Detect which cell encompasses the target text, then output its [X, Y] center coordinate. 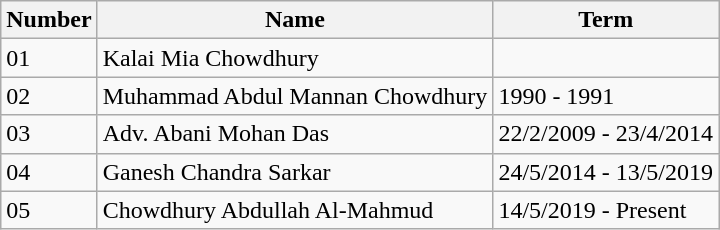
02 [49, 96]
03 [49, 134]
04 [49, 172]
01 [49, 58]
Chowdhury Abdullah Al-Mahmud [295, 210]
1990 - 1991 [606, 96]
24/5/2014 - 13/5/2019 [606, 172]
Term [606, 20]
Adv. Abani Mohan Das [295, 134]
Muhammad Abdul Mannan Chowdhury [295, 96]
22/2/2009 - 23/4/2014 [606, 134]
Number [49, 20]
Kalai Mia Chowdhury [295, 58]
Ganesh Chandra Sarkar [295, 172]
05 [49, 210]
14/5/2019 - Present [606, 210]
Name [295, 20]
